From the cell containing the given text, extract its center point as [x, y] coordinate. 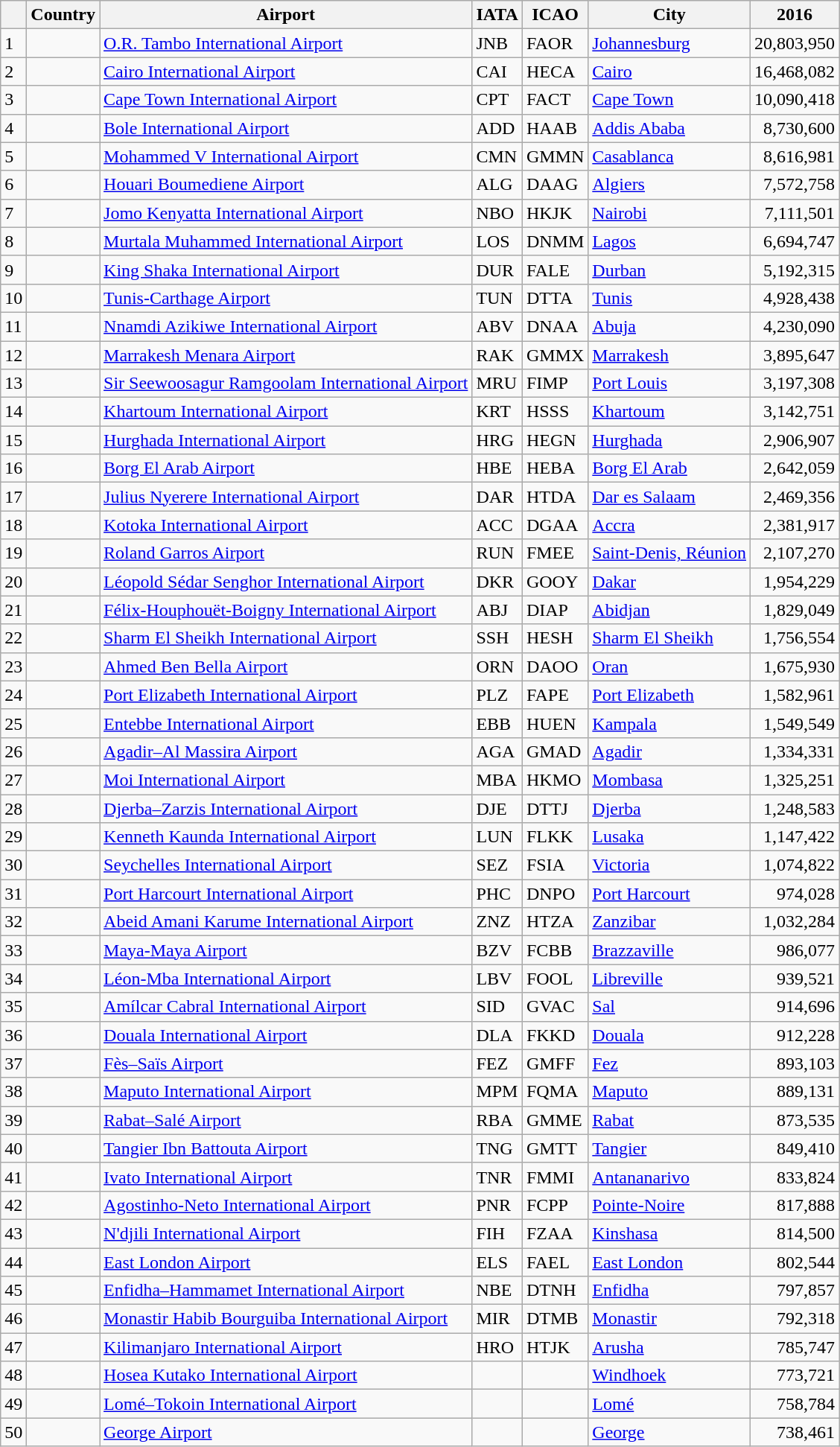
2,642,059 [794, 468]
Cape Town [669, 100]
SEZ [497, 865]
Country [63, 15]
Antananarivo [669, 1177]
1,147,422 [794, 837]
ACC [497, 525]
43 [13, 1233]
17 [13, 497]
Cairo [669, 71]
4,230,090 [794, 326]
47 [13, 1347]
1 [13, 43]
FIH [497, 1233]
HRG [497, 440]
27 [13, 780]
GMME [555, 1120]
817,888 [794, 1205]
Kampala [669, 723]
2,469,356 [794, 497]
Kilimanjaro International Airport [286, 1347]
GMTT [555, 1148]
Marrakesh [669, 355]
GMMN [555, 156]
Douala [669, 1035]
1,549,549 [794, 723]
DAAG [555, 185]
DNAA [555, 326]
DLA [497, 1035]
LOS [497, 241]
785,747 [794, 1347]
802,544 [794, 1262]
RAK [497, 355]
ABJ [497, 610]
FKKD [555, 1035]
Windhoek [669, 1376]
Enfidha–Hammamet International Airport [286, 1291]
22 [13, 638]
HTZA [555, 922]
Fez [669, 1063]
Maputo [669, 1092]
Marrakesh Menara Airport [286, 355]
20 [13, 582]
Djerba–Zarzis International Airport [286, 808]
3 [13, 100]
44 [13, 1262]
IATA [497, 15]
45 [13, 1291]
EBB [497, 723]
DTTA [555, 298]
Hurghada International Airport [286, 440]
25 [13, 723]
Ahmed Ben Bella Airport [286, 667]
889,131 [794, 1092]
2 [13, 71]
9 [13, 270]
28 [13, 808]
7,572,758 [794, 185]
18 [13, 525]
LBV [497, 979]
LUN [497, 837]
21 [13, 610]
Léopold Sédar Senghor International Airport [286, 582]
Rabat–Salé Airport [286, 1120]
8,616,981 [794, 156]
FALE [555, 270]
Hosea Kutako International Airport [286, 1376]
39 [13, 1120]
Rabat [669, 1120]
1,334,331 [794, 751]
Agostinho-Neto International Airport [286, 1205]
CAI [497, 71]
11 [13, 326]
Monastir [669, 1319]
Victoria [669, 865]
MBA [497, 780]
DJE [497, 808]
HBE [497, 468]
Maya-Maya Airport [286, 950]
19 [13, 553]
2,906,907 [794, 440]
30 [13, 865]
1,582,961 [794, 695]
DUR [497, 270]
FEZ [497, 1063]
Durban [669, 270]
SSH [497, 638]
758,784 [794, 1404]
DNPO [555, 894]
George [669, 1432]
3,197,308 [794, 384]
Johannesburg [669, 43]
35 [13, 1007]
ALG [497, 185]
42 [13, 1205]
Hurghada [669, 440]
8,730,600 [794, 128]
FACT [555, 100]
10,090,418 [794, 100]
32 [13, 922]
Lomé–Tokoin International Airport [286, 1404]
Lomé [669, 1404]
Algiers [669, 185]
HKMO [555, 780]
DIAP [555, 610]
East London [669, 1262]
4 [13, 128]
AGA [497, 751]
Entebbe International Airport [286, 723]
46 [13, 1319]
HTJK [555, 1347]
HTDA [555, 497]
City [669, 15]
Kinshasa [669, 1233]
Port Harcourt [669, 894]
Agadir [669, 751]
FAOR [555, 43]
SID [497, 1007]
DGAA [555, 525]
Julius Nyerere International Airport [286, 497]
14 [13, 412]
24 [13, 695]
31 [13, 894]
Abuja [669, 326]
Nnamdi Azikiwe International Airport [286, 326]
BZV [497, 950]
O.R. Tambo International Airport [286, 43]
CMN [497, 156]
DKR [497, 582]
974,028 [794, 894]
Port Harcourt International Airport [286, 894]
FIMP [555, 384]
Kenneth Kaunda International Airport [286, 837]
FSIA [555, 865]
1,248,583 [794, 808]
Borg El Arab Airport [286, 468]
1,074,822 [794, 865]
NBE [497, 1291]
15 [13, 440]
Saint-Denis, Réunion [669, 553]
833,824 [794, 1177]
7 [13, 213]
Kotoka International Airport [286, 525]
3,895,647 [794, 355]
Sharm El Sheikh International Airport [286, 638]
Ivato International Airport [286, 1177]
Abeid Amani Karume International Airport [286, 922]
FQMA [555, 1092]
ICAO [555, 15]
40 [13, 1148]
Roland Garros Airport [286, 553]
8 [13, 241]
Félix-Houphouët-Boigny International Airport [286, 610]
MIR [497, 1319]
Monastir Habib Bourguiba International Airport [286, 1319]
Dakar [669, 582]
Tunis-Carthage Airport [286, 298]
Maputo International Airport [286, 1092]
GMFF [555, 1063]
6,694,747 [794, 241]
49 [13, 1404]
King Shaka International Airport [286, 270]
912,228 [794, 1035]
50 [13, 1432]
1,032,284 [794, 922]
738,461 [794, 1432]
Sharm El Sheikh [669, 638]
HECA [555, 71]
Moi International Airport [286, 780]
10 [13, 298]
Douala International Airport [286, 1035]
Port Elizabeth [669, 695]
PHC [497, 894]
PLZ [497, 695]
Khartoum International Airport [286, 412]
16,468,082 [794, 71]
Amílcar Cabral International Airport [286, 1007]
Airport [286, 15]
2,381,917 [794, 525]
Lusaka [669, 837]
DTMB [555, 1319]
DTNH [555, 1291]
7,111,501 [794, 213]
37 [13, 1063]
13 [13, 384]
34 [13, 979]
Cape Town International Airport [286, 100]
Nairobi [669, 213]
814,500 [794, 1233]
849,410 [794, 1148]
2016 [794, 15]
41 [13, 1177]
Khartoum [669, 412]
MPM [497, 1092]
1,325,251 [794, 780]
Addis Ababa [669, 128]
ADD [497, 128]
Sal [669, 1007]
HEBA [555, 468]
East London Airport [286, 1262]
914,696 [794, 1007]
48 [13, 1376]
NBO [497, 213]
Tangier Ibn Battouta Airport [286, 1148]
1,954,229 [794, 582]
Tangier [669, 1148]
TNR [497, 1177]
GMAD [555, 751]
Libreville [669, 979]
1,756,554 [794, 638]
Enfidha [669, 1291]
5 [13, 156]
DNMM [555, 241]
4,928,438 [794, 298]
36 [13, 1035]
Lagos [669, 241]
773,721 [794, 1376]
26 [13, 751]
FCPP [555, 1205]
Mombasa [669, 780]
20,803,950 [794, 43]
DTTJ [555, 808]
CPT [497, 100]
1,675,930 [794, 667]
Léon-Mba International Airport [286, 979]
ORN [497, 667]
HRO [497, 1347]
Sir Seewoosagur Ramgoolam International Airport [286, 384]
FMEE [555, 553]
KRT [497, 412]
Arusha [669, 1347]
ZNZ [497, 922]
16 [13, 468]
Tunis [669, 298]
Jomo Kenyatta International Airport [286, 213]
ELS [497, 1262]
6 [13, 185]
Casablanca [669, 156]
George Airport [286, 1432]
Fès–Saïs Airport [286, 1063]
23 [13, 667]
HSSS [555, 412]
Mohammed V International Airport [286, 156]
FLKK [555, 837]
5,192,315 [794, 270]
TNG [497, 1148]
Dar es Salaam [669, 497]
HEGN [555, 440]
GMMX [555, 355]
N'djili International Airport [286, 1233]
Zanzibar [669, 922]
Borg El Arab [669, 468]
ABV [497, 326]
GVAC [555, 1007]
797,857 [794, 1291]
Pointe-Noire [669, 1205]
PNR [497, 1205]
38 [13, 1092]
FAPE [555, 695]
HAAB [555, 128]
FCBB [555, 950]
3,142,751 [794, 412]
MRU [497, 384]
12 [13, 355]
939,521 [794, 979]
Houari Boumediene Airport [286, 185]
RUN [497, 553]
Murtala Muhammed International Airport [286, 241]
Port Elizabeth International Airport [286, 695]
FAEL [555, 1262]
FZAA [555, 1233]
Oran [669, 667]
Accra [669, 525]
986,077 [794, 950]
Brazzaville [669, 950]
TUN [497, 298]
RBA [497, 1120]
DAR [497, 497]
FMMI [555, 1177]
1,829,049 [794, 610]
Djerba [669, 808]
Bole International Airport [286, 128]
29 [13, 837]
893,103 [794, 1063]
HUEN [555, 723]
2,107,270 [794, 553]
Port Louis [669, 384]
FOOL [555, 979]
33 [13, 950]
GOOY [555, 582]
HESH [555, 638]
Cairo International Airport [286, 71]
Agadir–Al Massira Airport [286, 751]
DAOO [555, 667]
JNB [497, 43]
HKJK [555, 213]
873,535 [794, 1120]
Seychelles International Airport [286, 865]
792,318 [794, 1319]
Abidjan [669, 610]
